Provide the (X, Y) coordinate of the cell's center where the given text is located.  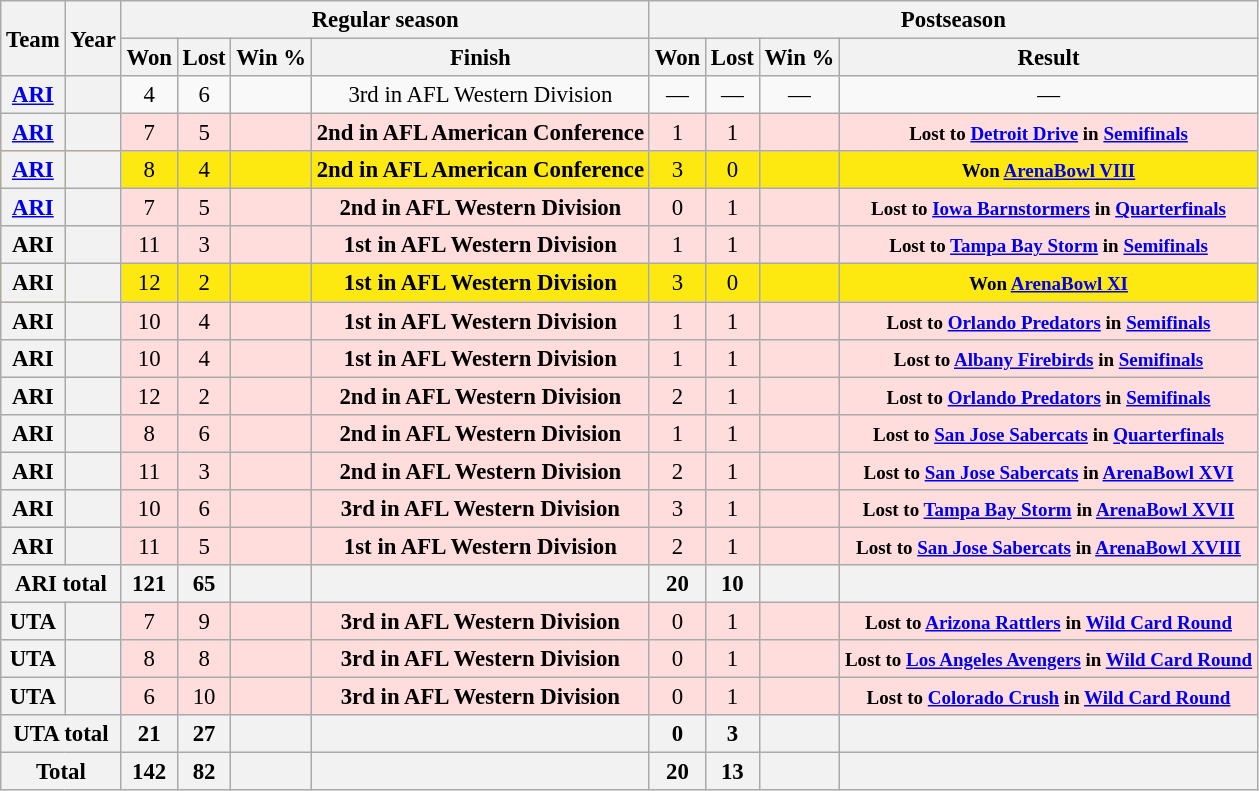
ARI total (61, 584)
Team (33, 38)
Total (61, 772)
Finish (480, 58)
142 (149, 772)
82 (204, 772)
Won ArenaBowl XI (1049, 283)
Lost to Detroit Drive in Semifinals (1049, 133)
21 (149, 734)
Won ArenaBowl VIII (1049, 170)
9 (204, 621)
Lost to Arizona Rattlers in Wild Card Round (1049, 621)
121 (149, 584)
Lost to Iowa Barnstormers in Quarterfinals (1049, 208)
Lost to Los Angeles Avengers in Wild Card Round (1049, 659)
Year (93, 38)
Lost to San Jose Sabercats in ArenaBowl XVI (1049, 471)
Lost to Tampa Bay Storm in Semifinals (1049, 245)
13 (733, 772)
Lost to Tampa Bay Storm in ArenaBowl XVII (1049, 509)
Result (1049, 58)
65 (204, 584)
UTA total (61, 734)
27 (204, 734)
Lost to San Jose Sabercats in Quarterfinals (1049, 433)
Regular season (385, 20)
Lost to San Jose Sabercats in ArenaBowl XVIII (1049, 546)
Lost to Colorado Crush in Wild Card Round (1049, 697)
Lost to Albany Firebirds in Semifinals (1049, 358)
Postseason (953, 20)
